Search for the cell housing the specified text and yield its [x, y] center coordinate. 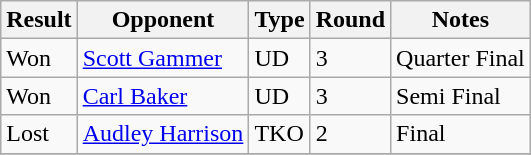
Notes [461, 20]
Lost [39, 134]
TKO [280, 134]
Semi Final [461, 96]
Audley Harrison [163, 134]
Result [39, 20]
Quarter Final [461, 58]
Final [461, 134]
2 [350, 134]
Carl Baker [163, 96]
Type [280, 20]
Opponent [163, 20]
Round [350, 20]
Scott Gammer [163, 58]
